Capture the cell that displays the provided text and extract its [x, y] central coordinate. 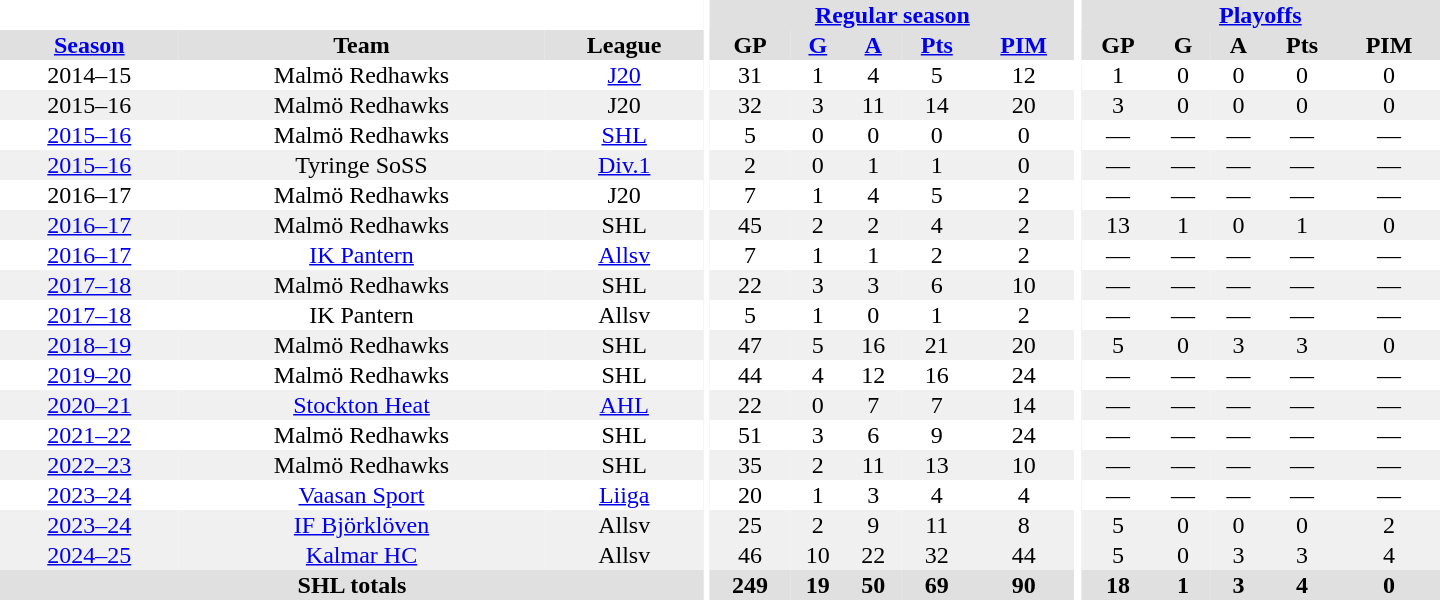
19 [818, 585]
2020–21 [90, 405]
IF Björklöven [362, 525]
Playoffs [1260, 15]
51 [750, 435]
35 [750, 465]
21 [937, 345]
2019–20 [90, 375]
Regular season [892, 15]
Tyringe SoSS [362, 165]
18 [1118, 585]
SHL totals [352, 585]
249 [750, 585]
50 [872, 585]
2021–22 [90, 435]
45 [750, 225]
2024–25 [90, 555]
69 [937, 585]
Liiga [624, 495]
25 [750, 525]
Stockton Heat [362, 405]
2022–23 [90, 465]
47 [750, 345]
League [624, 45]
Vaasan Sport [362, 495]
31 [750, 75]
2018–19 [90, 345]
90 [1024, 585]
Div.1 [624, 165]
Team [362, 45]
2014–15 [90, 75]
8 [1024, 525]
46 [750, 555]
Kalmar HC [362, 555]
AHL [624, 405]
Season [90, 45]
